Search for the cell housing the specified text and yield its [x, y] center coordinate. 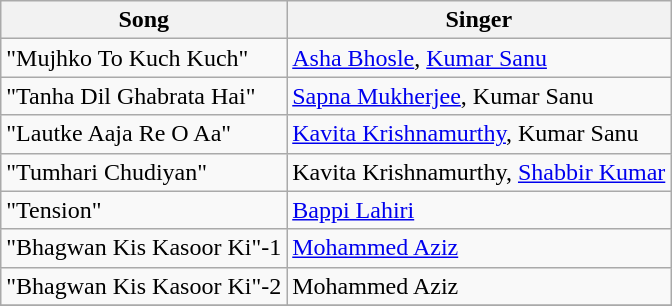
"Lautke Aaja Re O Aa" [144, 134]
Bappi Lahiri [479, 210]
Singer [479, 20]
Sapna Mukherjee, Kumar Sanu [479, 96]
"Mujhko To Kuch Kuch" [144, 58]
"Bhagwan Kis Kasoor Ki"-1 [144, 248]
Kavita Krishnamurthy, Kumar Sanu [479, 134]
"Tumhari Chudiyan" [144, 172]
Kavita Krishnamurthy, Shabbir Kumar [479, 172]
Song [144, 20]
"Tanha Dil Ghabrata Hai" [144, 96]
"Tension" [144, 210]
Asha Bhosle, Kumar Sanu [479, 58]
"Bhagwan Kis Kasoor Ki"-2 [144, 286]
